Scan for the cell matching the given text and deliver its [X, Y] coordinate at center. 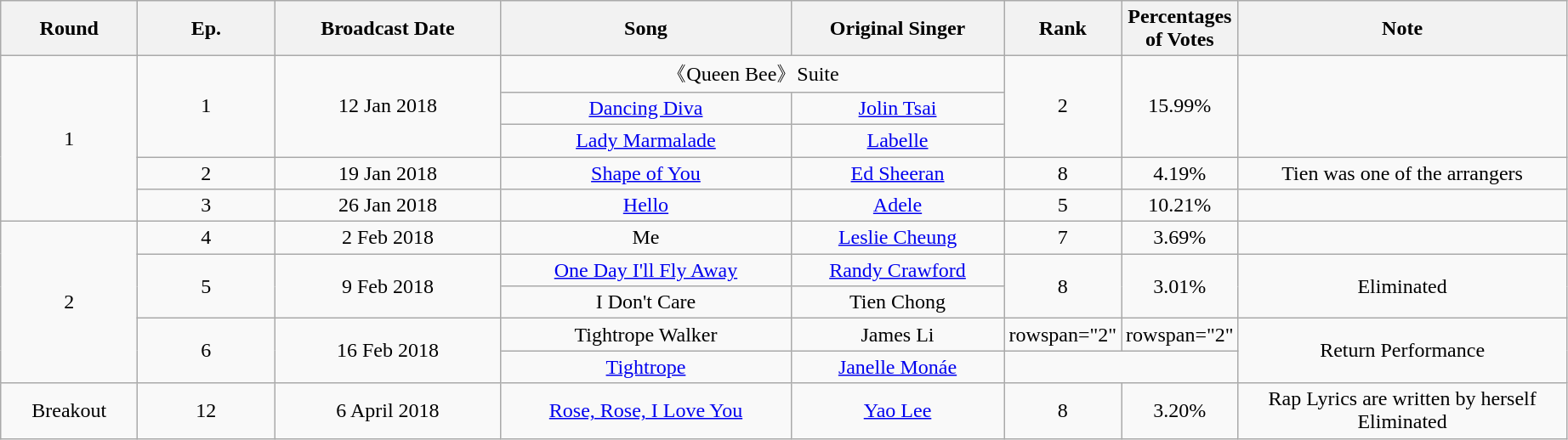
Round [70, 29]
Rose, Rose, I Love You [646, 411]
6 [206, 351]
I Don't Care [646, 302]
12 Jan 2018 [388, 107]
Tightrope Walker [646, 335]
Yao Lee [898, 411]
Janelle Monáe [898, 367]
16 Feb 2018 [388, 351]
3.20% [1180, 411]
Percentages of Votes [1180, 29]
9 Feb 2018 [388, 286]
6 April 2018 [388, 411]
Original Singer [898, 29]
Return Performance [1402, 351]
Ep. [206, 29]
Lady Marmalade [646, 140]
Breakout [70, 411]
Dancing Diva [646, 108]
Rap Lyrics are written by herselfEliminated [1402, 411]
10.21% [1180, 206]
3.69% [1180, 238]
One Day I'll Fly Away [646, 270]
Tien Chong [898, 302]
Me [646, 238]
Tien was one of the arrangers [1402, 172]
26 Jan 2018 [388, 206]
7 [1063, 238]
4 [206, 238]
《Queen Bee》Suite [753, 75]
Shape of You [646, 172]
3.01% [1180, 286]
Jolin Tsai [898, 108]
Leslie Cheung [898, 238]
19 Jan 2018 [388, 172]
Adele [898, 206]
4.19% [1180, 172]
Randy Crawford [898, 270]
James Li [898, 335]
15.99% [1180, 107]
Labelle [898, 140]
Note [1402, 29]
Song [646, 29]
Tightrope [646, 367]
Rank [1063, 29]
Hello [646, 206]
Ed Sheeran [898, 172]
3 [206, 206]
Broadcast Date [388, 29]
12 [206, 411]
2 Feb 2018 [388, 238]
Eliminated [1402, 286]
